Determine the [X, Y] coordinate at the center of the cell enclosing the given text.  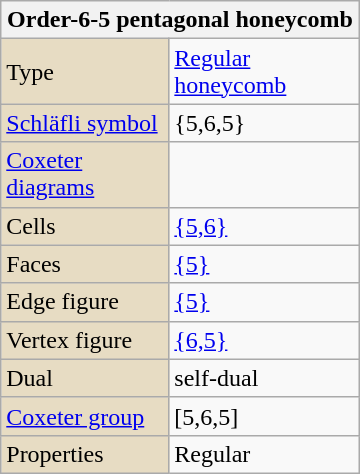
Cells [85, 226]
self-dual [264, 378]
Coxeter group [85, 416]
Dual [85, 378]
{5,6} [264, 226]
Type [85, 72]
Order-6-5 pentagonal honeycomb [180, 20]
Edge figure [85, 302]
Vertex figure [85, 340]
{6,5} [264, 340]
Schläfli symbol [85, 123]
Regular honeycomb [264, 72]
{5,6,5} [264, 123]
Properties [85, 454]
Coxeter diagrams [85, 174]
[5,6,5] [264, 416]
Faces [85, 264]
Regular [264, 454]
